Capture the cell that displays the provided text and extract its (X, Y) central coordinate. 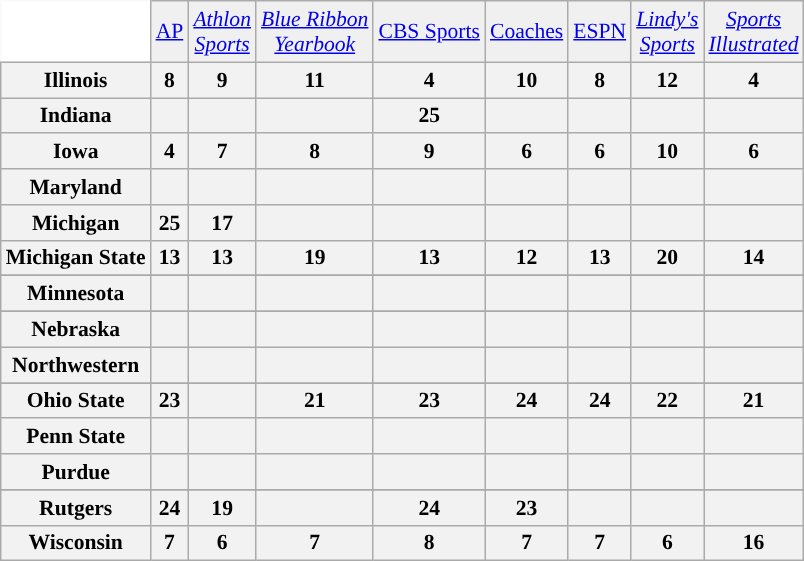
11 (314, 80)
Rutgers (76, 508)
Lindy'sSports (667, 32)
17 (222, 223)
Illinois (76, 80)
Michigan (76, 223)
SportsIllustrated (754, 32)
Maryland (76, 187)
ESPN (600, 32)
Blue RibbonYearbook (314, 32)
Minnesota (76, 294)
Purdue (76, 472)
AP (170, 32)
Indiana (76, 116)
Penn State (76, 437)
AthlonSports (222, 32)
Wisconsin (76, 543)
Ohio State (76, 401)
20 (667, 258)
Northwestern (76, 365)
Michigan State (76, 258)
14 (754, 258)
16 (754, 543)
CBS Sports (429, 32)
Nebraska (76, 330)
Coaches (526, 32)
22 (667, 401)
Iowa (76, 152)
